Find where the given text appears and provide that cell's center as [x, y] coordinate. 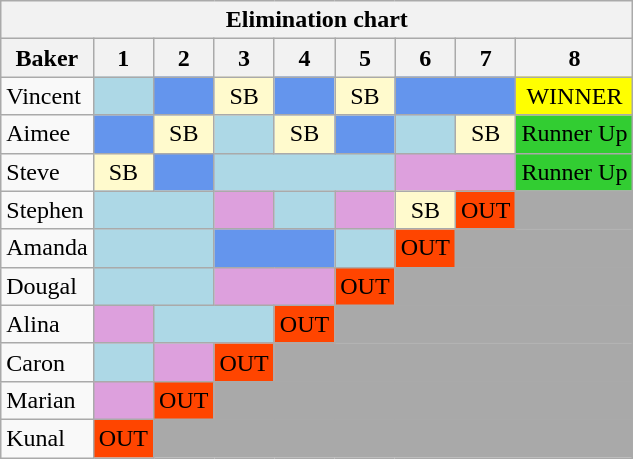
8 [574, 58]
Kunal [47, 438]
3 [244, 58]
5 [365, 58]
Baker [47, 58]
Amanda [47, 248]
2 [184, 58]
Elimination chart [317, 20]
Steve [47, 172]
6 [425, 58]
1 [123, 58]
WINNER [574, 96]
Vincent [47, 96]
Aimee [47, 134]
7 [486, 58]
Marian [47, 400]
Dougal [47, 286]
Caron [47, 362]
Alina [47, 324]
4 [304, 58]
Stephen [47, 210]
